Pinpoint the cell where the given text exists, returning its (x, y) midpoint coordinate. 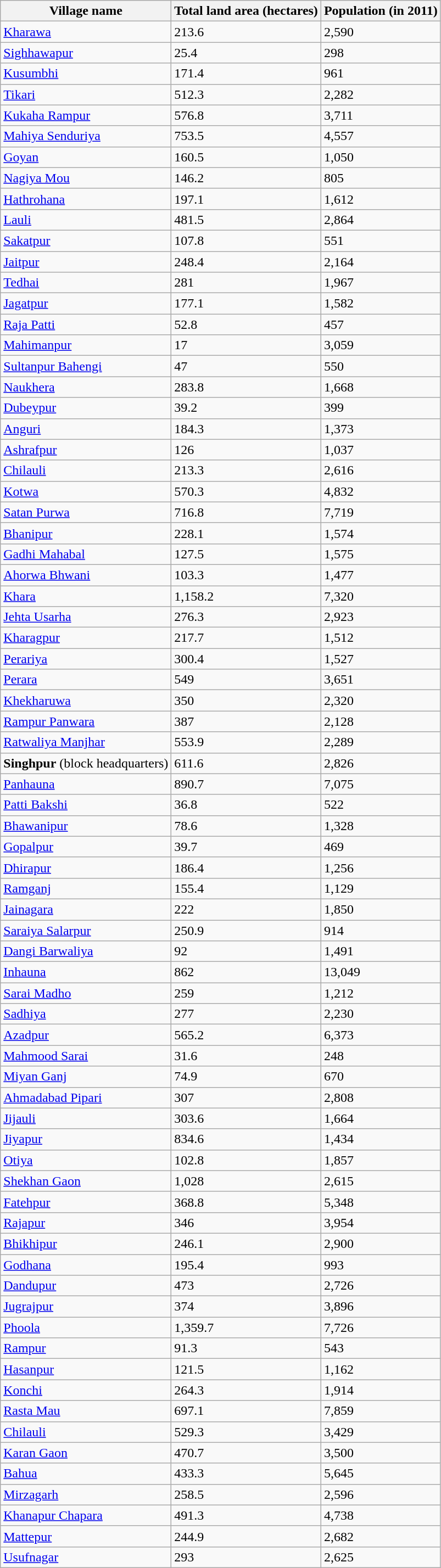
171.4 (246, 74)
31.6 (246, 1056)
Godhana (86, 1264)
470.7 (246, 1453)
197.1 (246, 199)
Jugrajpur (86, 1307)
264.3 (246, 1390)
491.3 (246, 1515)
Jagatpur (86, 304)
1,373 (381, 429)
74.9 (246, 1077)
Bhikhipur (86, 1244)
213.6 (246, 32)
3,429 (381, 1432)
2,282 (381, 94)
Ahmadabad Pipari (86, 1097)
307 (246, 1097)
Rasta Mau (86, 1411)
Otiya (86, 1160)
4,557 (381, 136)
Ramganj (86, 888)
Dandupur (86, 1286)
4,832 (381, 491)
250.9 (246, 931)
Naukhera (86, 387)
Lauli (86, 220)
78.6 (246, 826)
259 (246, 993)
2,616 (381, 471)
Mattepur (86, 1536)
914 (381, 931)
350 (246, 701)
5,645 (381, 1474)
1,857 (381, 1160)
890.7 (246, 784)
Jainagara (86, 909)
Bahua (86, 1474)
Ashrafpur (86, 450)
160.5 (246, 157)
Hathrohana (86, 199)
2,230 (381, 1014)
13,049 (381, 972)
Bhanipur (86, 533)
39.7 (246, 847)
Nagiya Mou (86, 178)
103.3 (246, 575)
303.6 (246, 1118)
Dhirapur (86, 867)
961 (381, 74)
1,158.2 (246, 596)
248.4 (246, 262)
549 (246, 680)
1,212 (381, 993)
146.2 (246, 178)
2,682 (381, 1536)
Jiyapur (86, 1139)
862 (246, 972)
433.3 (246, 1474)
102.8 (246, 1160)
1,527 (381, 659)
1,582 (381, 304)
Ratwaliya Manjhar (86, 742)
473 (246, 1286)
Sadhiya (86, 1014)
92 (246, 951)
277 (246, 1014)
Miyan Ganj (86, 1077)
Karan Gaon (86, 1453)
177.1 (246, 304)
Tikari (86, 94)
576.8 (246, 115)
25.4 (246, 53)
Usufnagar (86, 1557)
1,491 (381, 951)
368.8 (246, 1202)
244.9 (246, 1536)
522 (381, 805)
670 (381, 1077)
2,289 (381, 742)
222 (246, 909)
Jaitpur (86, 262)
551 (381, 240)
2,900 (381, 1244)
553.9 (246, 742)
2,164 (381, 262)
Mahiya Senduriya (86, 136)
993 (381, 1264)
Perariya (86, 659)
805 (381, 178)
Kharawa (86, 32)
611.6 (246, 763)
Kotwa (86, 491)
Kusumbhi (86, 74)
1,359.7 (246, 1328)
Raja Patti (86, 324)
217.7 (246, 638)
1,612 (381, 199)
Konchi (86, 1390)
Gadhi Mahabal (86, 554)
300.4 (246, 659)
753.5 (246, 136)
2,726 (381, 1286)
1,575 (381, 554)
127.5 (246, 554)
Kharagpur (86, 638)
7,859 (381, 1411)
4,738 (381, 1515)
1,512 (381, 638)
281 (246, 283)
3,896 (381, 1307)
399 (381, 408)
Khanapur Chapara (86, 1515)
1,850 (381, 909)
469 (381, 847)
47 (246, 366)
570.3 (246, 491)
5,348 (381, 1202)
543 (381, 1348)
Azadpur (86, 1035)
2,923 (381, 617)
1,574 (381, 533)
Satan Purwa (86, 512)
107.8 (246, 240)
1,668 (381, 387)
213.3 (246, 471)
2,864 (381, 220)
2,826 (381, 763)
7,719 (381, 512)
374 (246, 1307)
512.3 (246, 94)
1,664 (381, 1118)
7,075 (381, 784)
228.1 (246, 533)
Dangi Barwaliya (86, 951)
283.8 (246, 387)
1,037 (381, 450)
Rampur (86, 1348)
565.2 (246, 1035)
Ahorwa Bhwani (86, 575)
Total land area (hectares) (246, 11)
Gopalpur (86, 847)
155.4 (246, 888)
36.8 (246, 805)
6,373 (381, 1035)
1,256 (381, 867)
Fatehpur (86, 1202)
2,320 (381, 701)
Population (in 2011) (381, 11)
387 (246, 721)
246.1 (246, 1244)
Phoola (86, 1328)
3,651 (381, 680)
1,028 (246, 1181)
39.2 (246, 408)
3,500 (381, 1453)
1,129 (381, 888)
91.3 (246, 1348)
1,967 (381, 283)
248 (381, 1056)
258.5 (246, 1494)
Inhauna (86, 972)
Perara (86, 680)
Bhawanipur (86, 826)
186.4 (246, 867)
Sakatpur (86, 240)
Panhauna (86, 784)
Jehta Usarha (86, 617)
550 (381, 366)
457 (381, 324)
3,954 (381, 1223)
Goyan (86, 157)
Khekharuwa (86, 701)
2,615 (381, 1181)
121.5 (246, 1369)
Dubeypur (86, 408)
Rajapur (86, 1223)
1,434 (381, 1139)
195.4 (246, 1264)
346 (246, 1223)
1,328 (381, 826)
1,050 (381, 157)
697.1 (246, 1411)
716.8 (246, 512)
1,162 (381, 1369)
17 (246, 345)
126 (246, 450)
52.8 (246, 324)
Sighhawapur (86, 53)
Mahimanpur (86, 345)
834.6 (246, 1139)
2,808 (381, 1097)
Kukaha Rampur (86, 115)
Village name (86, 11)
3,711 (381, 115)
481.5 (246, 220)
Mahmood Sarai (86, 1056)
7,320 (381, 596)
276.3 (246, 617)
293 (246, 1557)
2,590 (381, 32)
Sarai Madho (86, 993)
Sultanpur Bahengi (86, 366)
7,726 (381, 1328)
Khara (86, 596)
Rampur Panwara (86, 721)
529.3 (246, 1432)
1,477 (381, 575)
Singhpur (block headquarters) (86, 763)
Tedhai (86, 283)
2,596 (381, 1494)
Saraiya Salarpur (86, 931)
Anguri (86, 429)
Hasanpur (86, 1369)
3,059 (381, 345)
Mirzagarh (86, 1494)
2,128 (381, 721)
1,914 (381, 1390)
184.3 (246, 429)
298 (381, 53)
Patti Bakshi (86, 805)
Jijauli (86, 1118)
Shekhan Gaon (86, 1181)
2,625 (381, 1557)
